For the text-containing cell, return its midpoint in (X, Y) coordinate format. 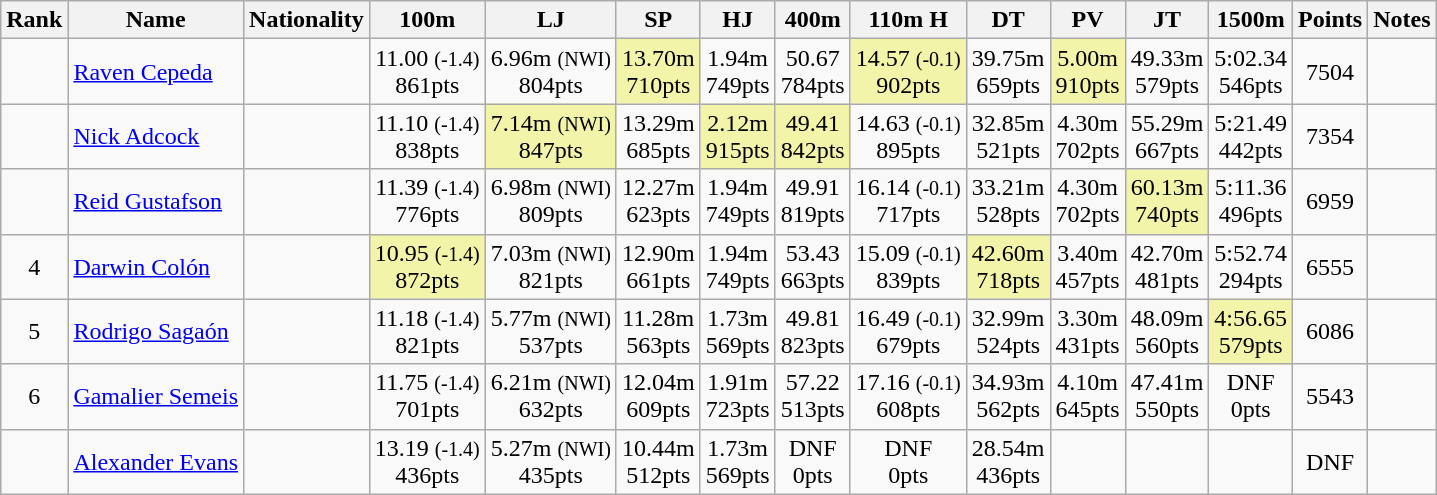
5:52.74 294pts (1251, 266)
6959 (1330, 202)
5:21.49 442pts (1251, 136)
400m (812, 20)
13.70m 710pts (658, 72)
100m (427, 20)
DT (1008, 20)
Nationality (307, 20)
4 (34, 266)
JT (1167, 20)
5.00m 910pts (1088, 72)
5.77m (NWI) 537pts (550, 332)
16.14 (-0.1) 717pts (908, 202)
7.14m (NWI) 847pts (550, 136)
5 (34, 332)
HJ (738, 20)
28.54m 436pts (1008, 462)
1500m (1251, 20)
12.27m 623pts (658, 202)
Notes (1402, 20)
55.29m 667pts (1167, 136)
Name (156, 20)
12.04m 609pts (658, 396)
Points (1330, 20)
42.70m 481pts (1167, 266)
49.41 842pts (812, 136)
42.60m 718pts (1008, 266)
32.85m 521pts (1008, 136)
7.03m (NWI) 821pts (550, 266)
14.57 (-0.1) 902pts (908, 72)
6 (34, 396)
39.75m 659pts (1008, 72)
Rank (34, 20)
11.10 (-1.4) 838pts (427, 136)
2.12m 915pts (738, 136)
5:02.34 546pts (1251, 72)
10.44m 512pts (658, 462)
11.39 (-1.4) 776pts (427, 202)
5.27m (NWI) 435pts (550, 462)
Gamalier Semeis (156, 396)
3.30m 431pts (1088, 332)
15.09 (-0.1) 839pts (908, 266)
7354 (1330, 136)
34.93m 562pts (1008, 396)
11.18 (-1.4) 821pts (427, 332)
60.13m 740pts (1167, 202)
6555 (1330, 266)
49.91 819pts (812, 202)
33.21m 528pts (1008, 202)
32.99m 524pts (1008, 332)
PV (1088, 20)
11.00 (-1.4) 861pts (427, 72)
12.90m 661pts (658, 266)
6.96m (NWI) 804pts (550, 72)
Rodrigo Sagaón (156, 332)
16.49 (-0.1) 679pts (908, 332)
Reid Gustafson (156, 202)
DNF (1330, 462)
SP (658, 20)
3.40m 457pts (1088, 266)
13.19 (-1.4) 436pts (427, 462)
4:56.65 579pts (1251, 332)
14.63 (-0.1) 895pts (908, 136)
5543 (1330, 396)
11.28m 563pts (658, 332)
5:11.36 496pts (1251, 202)
11.75 (-1.4) 701pts (427, 396)
6086 (1330, 332)
7504 (1330, 72)
17.16 (-0.1) 608pts (908, 396)
6.98m (NWI) 809pts (550, 202)
49.33m 579pts (1167, 72)
6.21m (NWI) 632pts (550, 396)
Alexander Evans (156, 462)
LJ (550, 20)
Darwin Colón (156, 266)
13.29m 685pts (658, 136)
49.81 823pts (812, 332)
53.43 663pts (812, 266)
47.41m 550pts (1167, 396)
57.22 513pts (812, 396)
110m H (908, 20)
1.91m 723pts (738, 396)
48.09m 560pts (1167, 332)
Nick Adcock (156, 136)
10.95 (-1.4) 872pts (427, 266)
50.67 784pts (812, 72)
Raven Cepeda (156, 72)
4.10m 645pts (1088, 396)
